Scan for the cell matching the given text and deliver its (X, Y) coordinate at center. 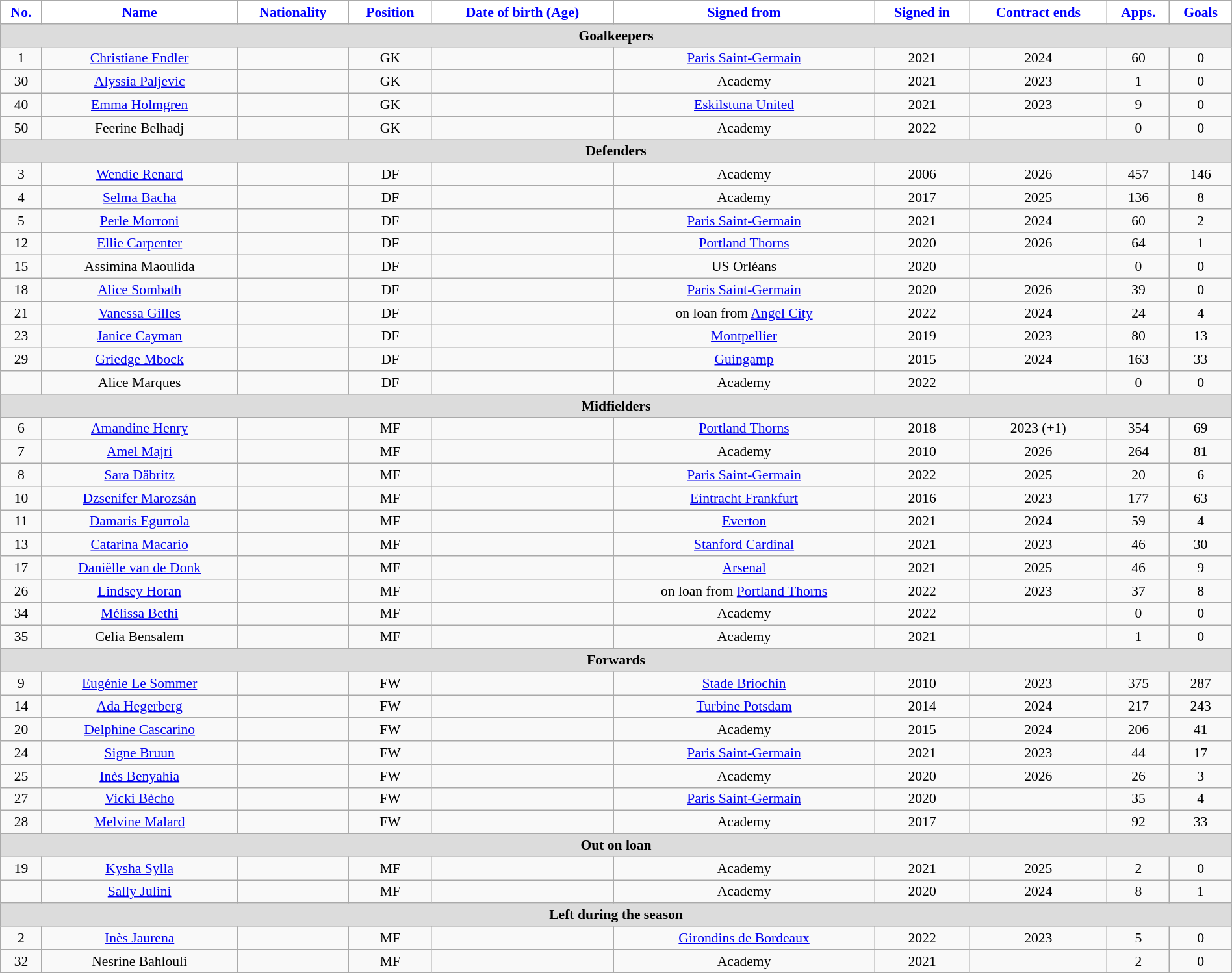
Signed from (745, 12)
Janice Cayman (139, 336)
Sara Däbritz (139, 475)
Nationality (292, 12)
2019 (923, 336)
Vicki Bècho (139, 799)
217 (1138, 707)
Alice Marques (139, 383)
44 (1138, 753)
40 (21, 105)
Eugénie Le Sommer (139, 683)
Out on loan (616, 846)
Left during the season (616, 915)
12 (21, 244)
264 (1138, 452)
375 (1138, 683)
Guingamp (745, 360)
50 (21, 128)
457 (1138, 175)
Goals (1201, 12)
Christiane Endler (139, 58)
27 (21, 799)
2018 (923, 429)
Assimina Maoulida (139, 267)
on loan from Portland Thorns (745, 591)
177 (1138, 498)
7 (21, 452)
2023 (+1) (1038, 429)
Alice Sombath (139, 290)
on loan from Angel City (745, 313)
Signe Bruun (139, 753)
2014 (923, 707)
Date of birth (Age) (522, 12)
25 (21, 776)
23 (21, 336)
Stanford Cardinal (745, 545)
Nesrine Bahlouli (139, 961)
206 (1138, 730)
19 (21, 868)
146 (1201, 175)
2016 (923, 498)
Goalkeepers (616, 36)
Selma Bacha (139, 197)
Montpellier (745, 336)
Dzsenifer Marozsán (139, 498)
81 (1201, 452)
243 (1201, 707)
34 (21, 614)
Ellie Carpenter (139, 244)
21 (21, 313)
Griedge Mbock (139, 360)
Wendie Renard (139, 175)
Melvine Malard (139, 822)
14 (21, 707)
287 (1201, 683)
37 (1138, 591)
163 (1138, 360)
Stade Briochin (745, 683)
Turbine Potsdam (745, 707)
69 (1201, 429)
Alyssia Paljevic (139, 82)
10 (21, 498)
Everton (745, 522)
63 (1201, 498)
28 (21, 822)
32 (21, 961)
136 (1138, 197)
Kysha Sylla (139, 868)
Celia Bensalem (139, 637)
15 (21, 267)
Girondins de Bordeaux (745, 938)
Vanessa Gilles (139, 313)
No. (21, 12)
Inès Benyahia (139, 776)
11 (21, 522)
64 (1138, 244)
Inès Jaurena (139, 938)
Catarina Macario (139, 545)
Name (139, 12)
Mélissa Bethi (139, 614)
Signed in (923, 12)
354 (1138, 429)
Midfielders (616, 406)
Defenders (616, 151)
Daniëlle van de Donk (139, 568)
2006 (923, 175)
92 (1138, 822)
39 (1138, 290)
Forwards (616, 661)
59 (1138, 522)
Perle Morroni (139, 221)
Emma Holmgren (139, 105)
Position (391, 12)
Feerine Belhadj (139, 128)
41 (1201, 730)
29 (21, 360)
Delphine Cascarino (139, 730)
80 (1138, 336)
Damaris Egurrola (139, 522)
Lindsey Horan (139, 591)
Eintracht Frankfurt (745, 498)
Arsenal (745, 568)
Ada Hegerberg (139, 707)
18 (21, 290)
Apps. (1138, 12)
Amandine Henry (139, 429)
US Orléans (745, 267)
Eskilstuna United (745, 105)
Amel Majri (139, 452)
Sally Julini (139, 892)
Contract ends (1038, 12)
